Scan for the cell matching the given text and deliver its [X, Y] coordinate at center. 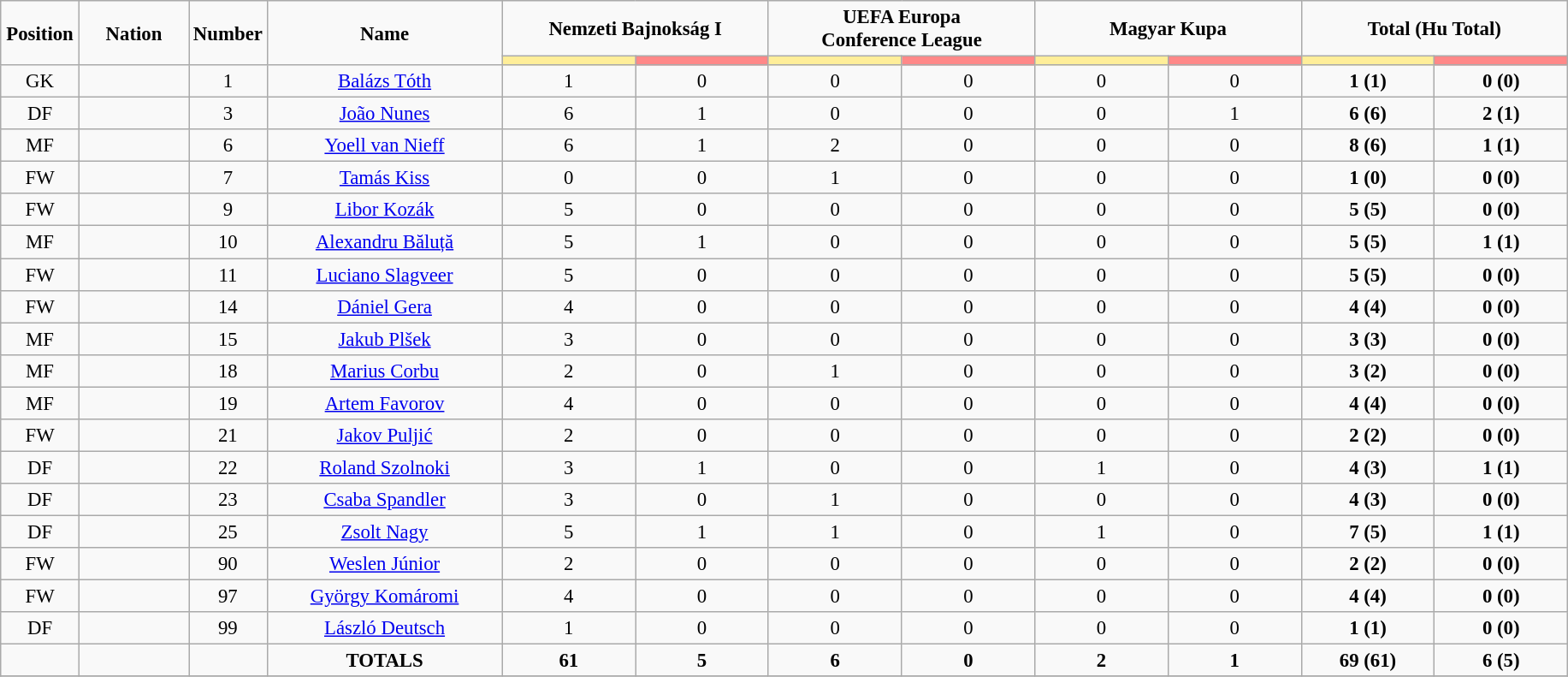
György Komáromi [385, 597]
Number [228, 33]
László Deutsch [385, 628]
Artem Favorov [385, 403]
18 [228, 371]
Alexandru Băluță [385, 242]
7 (5) [1368, 532]
25 [228, 532]
15 [228, 339]
21 [228, 436]
3 (2) [1368, 371]
11 [228, 275]
Jakov Puljić [385, 436]
1 (0) [1368, 178]
90 [228, 564]
Nation [133, 33]
14 [228, 306]
TOTALS [385, 661]
Nemzeti Bajnokság I [635, 29]
10 [228, 242]
Marius Corbu [385, 371]
UEFA Europa Conference League [902, 29]
22 [228, 467]
61 [569, 661]
Position [40, 33]
3 (3) [1368, 339]
Name [385, 33]
23 [228, 500]
Weslen Júnior [385, 564]
7 [228, 178]
6 (5) [1501, 661]
Csaba Spandler [385, 500]
Roland Szolnoki [385, 467]
Jakub Plšek [385, 339]
Luciano Slagveer [385, 275]
69 (61) [1368, 661]
99 [228, 628]
97 [228, 597]
6 (6) [1368, 114]
Tamás Kiss [385, 178]
9 [228, 210]
8 (6) [1368, 145]
19 [228, 403]
2 (1) [1501, 114]
Total (Hu Total) [1435, 29]
Libor Kozák [385, 210]
João Nunes [385, 114]
GK [40, 81]
Dániel Gera [385, 306]
Zsolt Nagy [385, 532]
Balázs Tóth [385, 81]
Magyar Kupa [1169, 29]
Yoell van Nieff [385, 145]
